Extract the [X, Y] coordinate from the center of the cell holding the provided text.  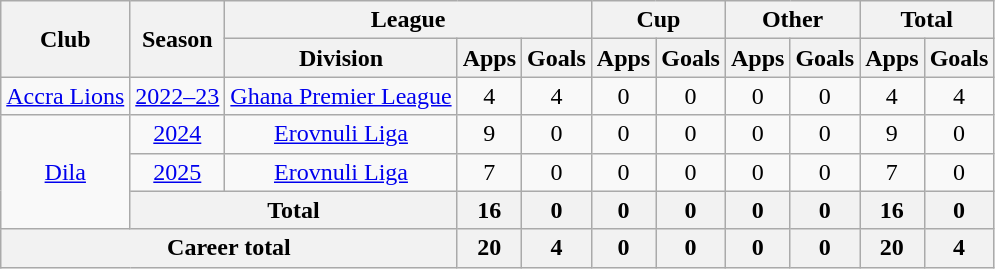
Ghana Premier League [341, 96]
Accra Lions [66, 96]
Dila [66, 172]
League [408, 20]
Season [178, 39]
2024 [178, 134]
Other [792, 20]
2022–23 [178, 96]
Division [341, 58]
2025 [178, 172]
Club [66, 39]
Cup [658, 20]
Career total [229, 248]
